Search for the cell housing the specified text and yield its (X, Y) center coordinate. 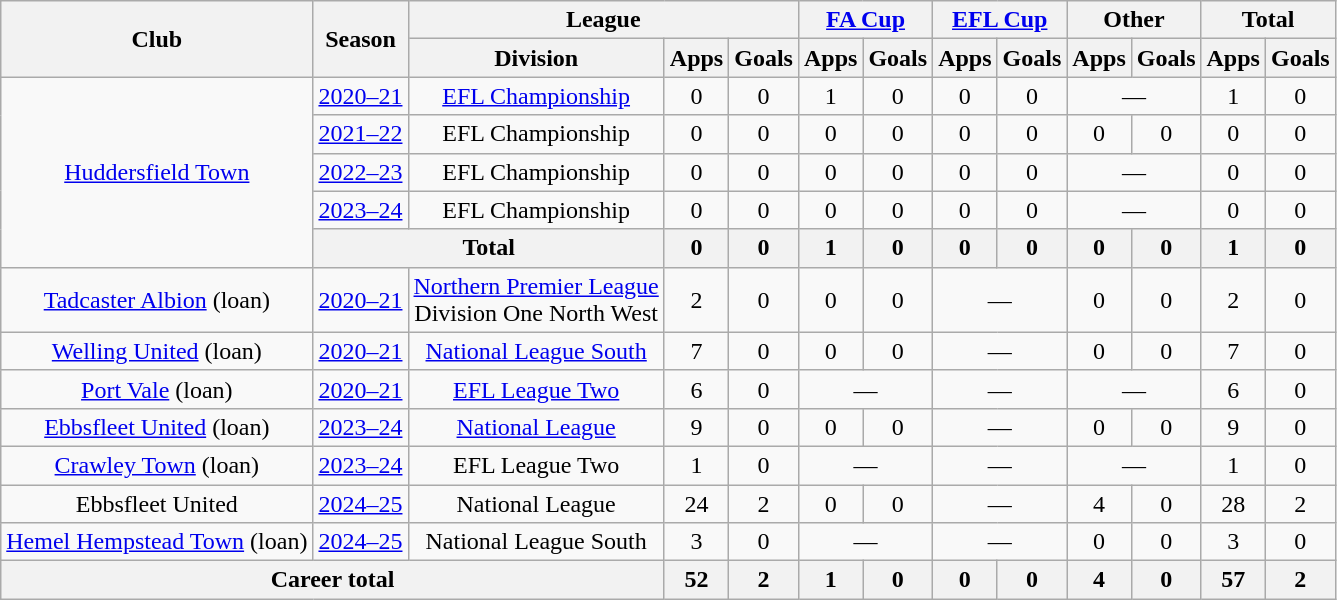
Northern Premier LeagueDivision One North West (536, 300)
Welling United (loan) (157, 351)
Ebbsfleet United (157, 503)
Port Vale (loan) (157, 389)
EFL Cup (1000, 20)
24 (696, 503)
Season (360, 39)
League (603, 20)
Other (1134, 20)
28 (1233, 503)
57 (1233, 580)
Hemel Hempstead Town (loan) (157, 542)
Tadcaster Albion (loan) (157, 300)
Huddersfield Town (157, 172)
Career total (333, 580)
Crawley Town (loan) (157, 465)
FA Cup (865, 20)
2022–23 (360, 172)
Division (536, 58)
2021–22 (360, 134)
Ebbsfleet United (loan) (157, 427)
Club (157, 39)
52 (696, 580)
